Pinpoint the cell where the given text exists, returning its [x, y] midpoint coordinate. 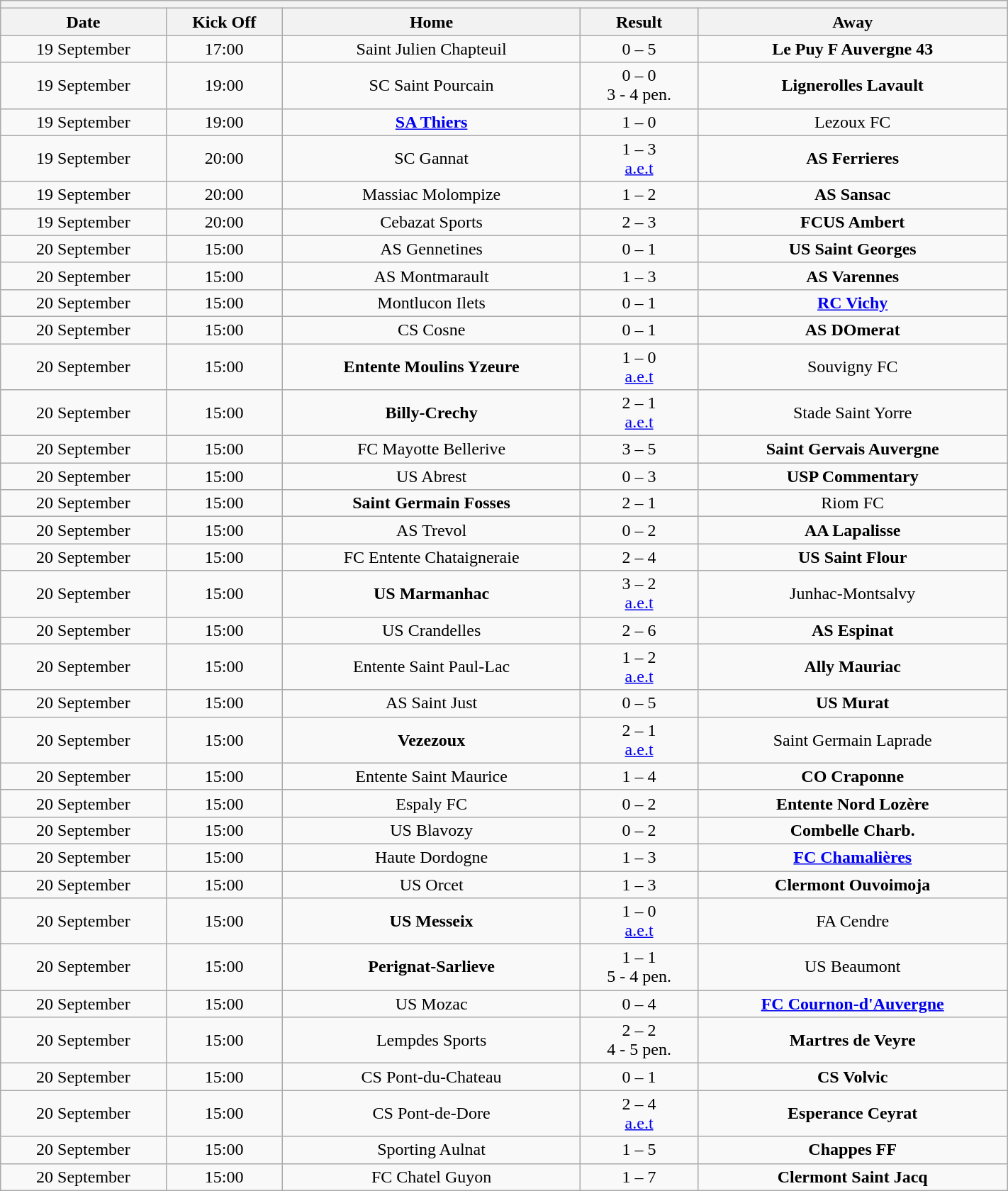
US Murat [852, 703]
Combelle Charb. [852, 830]
Perignat-Sarlieve [431, 967]
Saint Gervais Auvergne [852, 449]
Lignerolles Lavault [852, 85]
FCUS Ambert [852, 222]
Sporting Aulnat [431, 1150]
2 – 3 [639, 222]
US Crandelles [431, 630]
0 – 3 [639, 476]
FC Entente Chataigneraie [431, 557]
1 – 7 [639, 1177]
Date [84, 22]
AS Varennes [852, 276]
SA Thiers [431, 122]
Result [639, 22]
Entente Saint Paul-Lac [431, 666]
Riom FC [852, 503]
US Orcet [431, 884]
AA Lapalisse [852, 530]
US Messeix [431, 922]
Le Puy F Auvergne 43 [852, 49]
AS Sansac [852, 195]
2 – 4 a.e.t [639, 1113]
USP Commentary [852, 476]
SC Saint Pourcain [431, 85]
1 – 4 [639, 776]
Kick Off [224, 22]
1 – 2 [639, 195]
Massiac Molompize [431, 195]
AS Trevol [431, 530]
Saint Julien Chapteuil [431, 49]
FC Chatel Guyon [431, 1177]
1 – 3 a.e.t [639, 159]
3 – 5 [639, 449]
US Blavozy [431, 830]
RC Vichy [852, 303]
Billy-Crechy [431, 413]
Vezezoux [431, 740]
CS Volvic [852, 1077]
AS Montmarault [431, 276]
2 – 4 [639, 557]
Junhac-Montsalvy [852, 594]
1 – 1 5 - 4 pen. [639, 967]
0 – 4 [639, 1004]
Espaly FC [431, 803]
Souvigny FC [852, 366]
US Mozac [431, 1004]
Chappes FF [852, 1150]
Lempdes Sports [431, 1041]
FC Mayotte Bellerive [431, 449]
17:00 [224, 49]
AS Gennetines [431, 249]
US Saint Georges [852, 249]
0 – 0 3 - 4 pen. [639, 85]
Esperance Ceyrat [852, 1113]
Haute Dordogne [431, 857]
Entente Nord Lozère [852, 803]
SC Gannat [431, 159]
Martres de Veyre [852, 1041]
1 – 2 a.e.t [639, 666]
Saint Germain Fosses [431, 503]
Entente Saint Maurice [431, 776]
Montlucon Ilets [431, 303]
FC Cournon-d'Auvergne [852, 1004]
CS Cosne [431, 330]
AS DOmerat [852, 330]
CS Pont-du-Chateau [431, 1077]
US Saint Flour [852, 557]
AS Ferrieres [852, 159]
Ally Mauriac [852, 666]
US Abrest [431, 476]
CO Craponne [852, 776]
Clermont Saint Jacq [852, 1177]
2 – 6 [639, 630]
Saint Germain Laprade [852, 740]
Home [431, 22]
AS Espinat [852, 630]
FA Cendre [852, 922]
US Beaumont [852, 967]
Away [852, 22]
2 – 1 [639, 503]
Stade Saint Yorre [852, 413]
3 – 2 a.e.t [639, 594]
Entente Moulins Yzeure [431, 366]
Cebazat Sports [431, 222]
US Marmanhac [431, 594]
FC Chamalières [852, 857]
1 – 5 [639, 1150]
Lezoux FC [852, 122]
1 – 0 [639, 122]
Clermont Ouvoimoja [852, 884]
AS Saint Just [431, 703]
2 – 2 4 - 5 pen. [639, 1041]
CS Pont-de-Dore [431, 1113]
